Find where the given text appears and provide that cell's center as (x, y) coordinate. 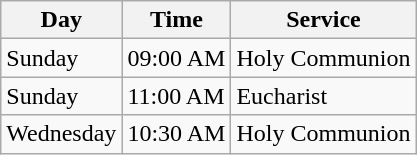
09:00 AM (176, 58)
11:00 AM (176, 96)
Time (176, 20)
Wednesday (62, 134)
Day (62, 20)
Eucharist (324, 96)
10:30 AM (176, 134)
Service (324, 20)
